For the text-containing cell, return its midpoint in (x, y) coordinate format. 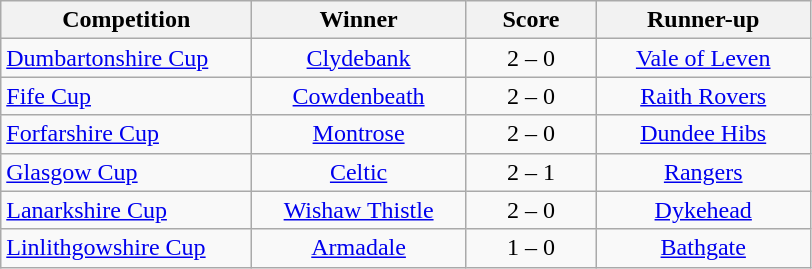
Rangers (703, 172)
Celtic (359, 172)
Lanarkshire Cup (126, 210)
Montrose (359, 134)
Clydebank (359, 58)
2 – 1 (530, 172)
Forfarshire Cup (126, 134)
Raith Rovers (703, 96)
1 – 0 (530, 248)
Score (530, 20)
Runner-up (703, 20)
Dumbartonshire Cup (126, 58)
Cowdenbeath (359, 96)
Dundee Hibs (703, 134)
Bathgate (703, 248)
Dykehead (703, 210)
Competition (126, 20)
Fife Cup (126, 96)
Wishaw Thistle (359, 210)
Glasgow Cup (126, 172)
Linlithgowshire Cup (126, 248)
Winner (359, 20)
Vale of Leven (703, 58)
Armadale (359, 248)
